Locate the cell with the specified text and output its (X, Y) center coordinate. 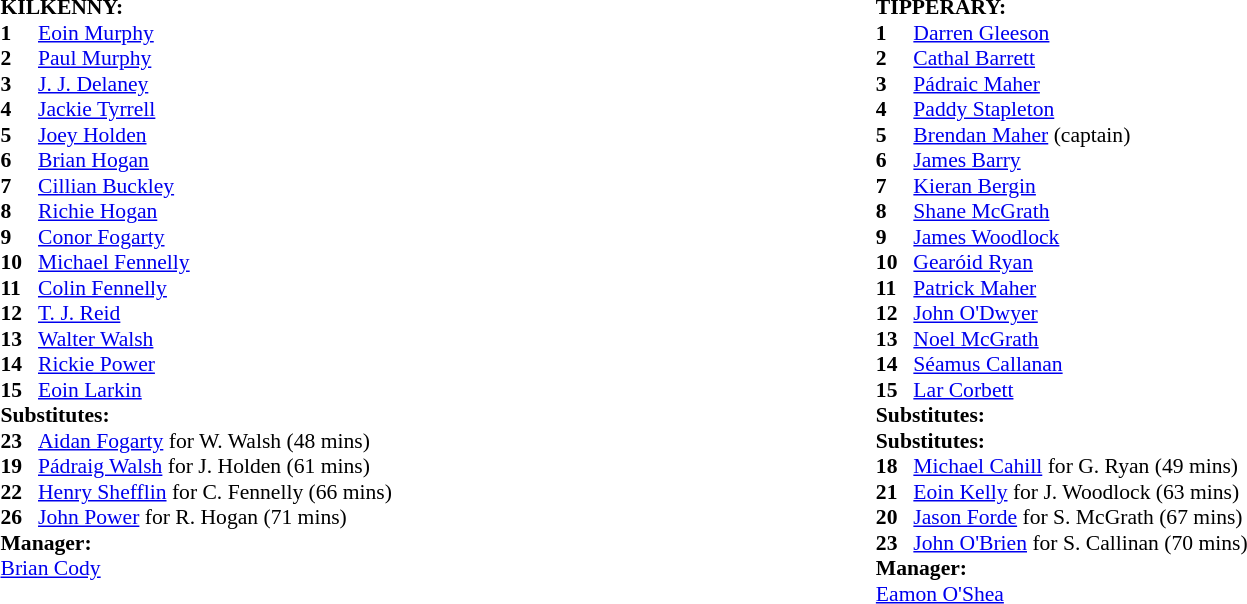
Kieran Bergin (1080, 186)
Manager: (196, 543)
Brian Hogan (215, 161)
Eoin Kelly for J. Woodlock (63 mins) (1080, 492)
Joey Holden (215, 135)
James Barry (1080, 161)
Shane McGrath (1080, 211)
Lar Corbett (1080, 390)
Rickie Power (215, 365)
26 (19, 517)
Paul Murphy (215, 59)
22 (19, 492)
Michael Fennelly (215, 263)
Michael Cahill for G. Ryan (49 mins) (1080, 467)
Jackie Tyrrell (215, 109)
Conor Fogarty (215, 237)
Cathal Barrett (1080, 59)
Pádraic Maher (1080, 84)
Aidan Fogarty for W. Walsh (48 mins) (215, 441)
18 (895, 467)
21 (895, 492)
Henry Shefflin for C. Fennelly (66 mins) (215, 492)
Richie Hogan (215, 211)
Brendan Maher (captain) (1080, 135)
Walter Walsh (215, 339)
Darren Gleeson (1080, 33)
Cillian Buckley (215, 186)
T. J. Reid (215, 313)
Eoin Larkin (215, 390)
19 (19, 467)
Colin Fennelly (215, 288)
Jason Forde for S. McGrath (67 mins) (1080, 517)
Eoin Murphy (215, 33)
John O'Dwyer (1080, 313)
Paddy Stapleton (1080, 109)
Noel McGrath (1080, 339)
20 (895, 517)
Substitutes: (196, 415)
Patrick Maher (1080, 288)
John Power for R. Hogan (71 mins) (215, 517)
John O'Brien for S. Callinan (70 mins) (1080, 543)
James Woodlock (1080, 237)
Pádraig Walsh for J. Holden (61 mins) (215, 467)
J. J. Delaney (215, 84)
Brian Cody (196, 569)
Séamus Callanan (1080, 365)
Gearóid Ryan (1080, 263)
